Extract the (x, y) coordinate from the center of the cell holding the provided text.  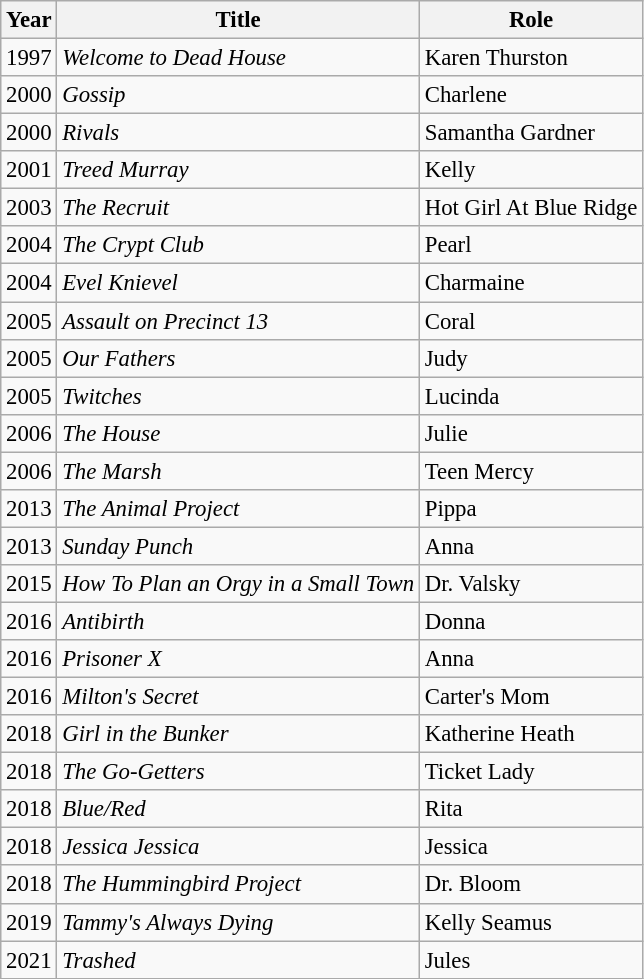
The Marsh (238, 471)
Title (238, 20)
Assault on Precinct 13 (238, 321)
Role (530, 20)
Judy (530, 358)
Coral (530, 321)
Welcome to Dead House (238, 58)
Milton's Secret (238, 697)
Blue/Red (238, 809)
Donna (530, 621)
Girl in the Bunker (238, 734)
Charmaine (530, 283)
The Crypt Club (238, 245)
Rivals (238, 133)
Gossip (238, 95)
Tammy's Always Dying (238, 922)
Karen Thurston (530, 58)
Kelly Seamus (530, 922)
The Recruit (238, 208)
Antibirth (238, 621)
Dr. Bloom (530, 885)
Carter's Mom (530, 697)
The Animal Project (238, 509)
2015 (29, 584)
Year (29, 20)
Julie (530, 433)
1997 (29, 58)
The House (238, 433)
2001 (29, 170)
Katherine Heath (530, 734)
Pearl (530, 245)
Twitches (238, 396)
Sunday Punch (238, 546)
Our Fathers (238, 358)
Pippa (530, 509)
Prisoner X (238, 659)
Trashed (238, 960)
How To Plan an Orgy in a Small Town (238, 584)
Kelly (530, 170)
Treed Murray (238, 170)
Jessica Jessica (238, 847)
Dr. Valsky (530, 584)
2019 (29, 922)
2021 (29, 960)
Teen Mercy (530, 471)
Samantha Gardner (530, 133)
Jessica (530, 847)
2003 (29, 208)
The Go-Getters (238, 772)
The Hummingbird Project (238, 885)
Jules (530, 960)
Charlene (530, 95)
Rita (530, 809)
Lucinda (530, 396)
Ticket Lady (530, 772)
Evel Knievel (238, 283)
Hot Girl At Blue Ridge (530, 208)
